From the cell containing the given text, extract its center point as [X, Y] coordinate. 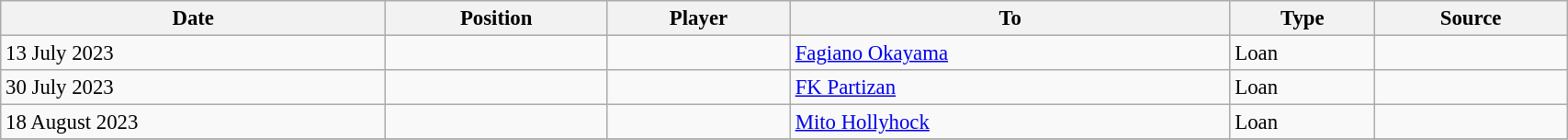
Source [1472, 18]
Player [699, 18]
18 August 2023 [193, 122]
FK Partizan [1010, 87]
Position [496, 18]
Type [1303, 18]
13 July 2023 [193, 53]
Mito Hollyhock [1010, 122]
Fagiano Okayama [1010, 53]
To [1010, 18]
30 July 2023 [193, 87]
Date [193, 18]
